Return the (x, y) coordinate for the center point of the cell that contains the specified text.  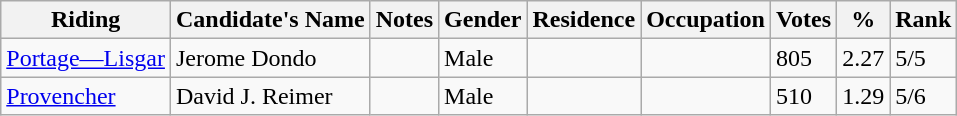
2.27 (864, 58)
Residence (584, 20)
Portage—Lisgar (86, 58)
Provencher (86, 96)
5/5 (924, 58)
805 (803, 58)
Votes (803, 20)
Jerome Dondo (270, 58)
David J. Reimer (270, 96)
5/6 (924, 96)
Candidate's Name (270, 20)
1.29 (864, 96)
Riding (86, 20)
510 (803, 96)
Occupation (706, 20)
Gender (483, 20)
Rank (924, 20)
% (864, 20)
Notes (404, 20)
